For the text-containing cell, return its midpoint in [X, Y] coordinate format. 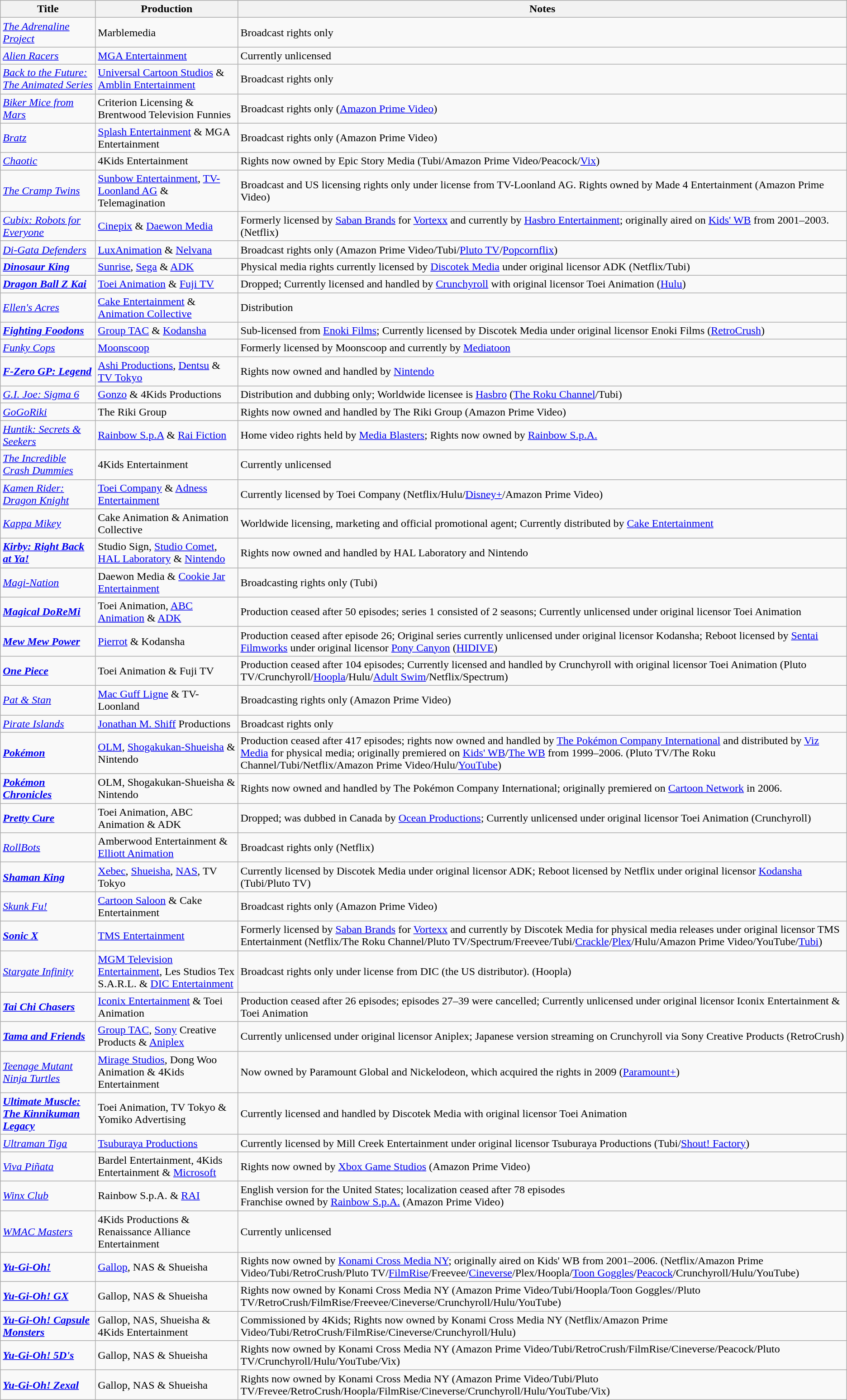
Formerly licensed by Moonscoop and currently by Mediatoon [542, 348]
The Riki Group [167, 412]
Ultimate Muscle: The Kinnikuman Legacy [48, 1113]
Home video rights held by Media Blasters; Rights now owned by Rainbow S.p.A. [542, 435]
Magi-Nation [48, 582]
Skunk Fu! [48, 906]
The Cramp Twins [48, 191]
Alien Racers [48, 56]
Ellen's Acres [48, 307]
Currently licensed by Mill Creek Entertainment under original licensor Tsuburaya Productions (Tubi/Shout! Factory) [542, 1143]
WMAC Masters [48, 1231]
Rights now owned and handled by The Riki Group (Amazon Prime Video) [542, 412]
Tai Chi Chasers [48, 1007]
G.I. Joe: Sigma 6 [48, 395]
Rights now owned and handled by HAL Laboratory and Nintendo [542, 553]
Broadcasting rights only (Amazon Prime Video) [542, 700]
Rights now owned by Xbox Game Studios (Amazon Prime Video) [542, 1166]
Pierrot & Kodansha [167, 641]
Winx Club [48, 1196]
Broadcast and US licensing rights only under license from TV-Loonland AG. Rights owned by Made 4 Entertainment (Amazon Prime Video) [542, 191]
Tsuburaya Productions [167, 1143]
Teenage Mutant Ninja Turtles [48, 1072]
Yu-Gi-Oh! Zexal [48, 1385]
Yu-Gi-Oh! 5D's [48, 1355]
LuxAnimation & Nelvana [167, 249]
Cake Animation & Animation Collective [167, 523]
Rainbow S.p.A & Rai Fiction [167, 435]
Formerly licensed by Saban Brands for Vortexx and currently by Hasbro Entertainment; originally aired on Kids' WB from 2001–2003. (Netflix) [542, 226]
Production [167, 9]
Criterion Licensing & Brentwood Television Funnies [167, 109]
Back to the Future: The Animated Series [48, 79]
Stargate Infinity [48, 971]
Rainbow S.p.A. & RAI [167, 1196]
Rights now owned by Konami Cross Media NY (Amazon Prime Video/Tubi/RetroCrush/FilmRise/Cineverse/Peacock/Pluto TV/Crunchyroll/Hulu/YouTube/Vix) [542, 1355]
Studio Sign, Studio Comet, HAL Laboratory & Nintendo [167, 553]
Kappa Mikey [48, 523]
One Piece [48, 671]
RollBots [48, 847]
English version for the United States; localization ceased after 78 episodesFranchise owned by Rainbow S.p.A. (Amazon Prime Video) [542, 1196]
Dragon Ball Z Kai [48, 284]
Rights now owned by Konami Cross Media NY (Amazon Prime Video/Tubi/Pluto TV/Frevee/RetroCrush/Hoopla/FilmRise/Cineverse/Crunchyroll/Hulu/YouTube/Vix) [542, 1385]
Xebec, Shueisha, NAS, TV Tokyo [167, 877]
Ultraman Tiga [48, 1143]
Pat & Stan [48, 700]
Pretty Cure [48, 818]
Moonscoop [167, 348]
Yu-Gi-Oh! Capsule Monsters [48, 1326]
Pokémon Chronicles [48, 788]
GoGoRiki [48, 412]
Distribution and dubbing only; Worldwide licensee is Hasbro (The Roku Channel/Tubi) [542, 395]
Pirate Islands [48, 724]
Group TAC, Sony Creative Products & Aniplex [167, 1037]
Sunbow Entertainment, TV-Loonland AG & Telemagination [167, 191]
Universal Cartoon Studios & Amblin Entertainment [167, 79]
Physical media rights currently licensed by Discotek Media under original licensor ADK (Netflix/Tubi) [542, 267]
Ashi Productions, Dentsu & TV Tokyo [167, 371]
The Adrenaline Project [48, 33]
Group TAC & Kodansha [167, 331]
Yu-Gi-Oh! GX [48, 1296]
Marblemedia [167, 33]
Commissioned by 4Kids; Rights now owned by Konami Cross Media NY (Netflix/Amazon Prime Video/Tubi/RetroCrush/FilmRise/Cineverse/Crunchyroll/Hulu) [542, 1326]
Iconix Entertainment & Toei Animation [167, 1007]
TMS Entertainment [167, 936]
Shaman King [48, 877]
Broadcast rights only (Amazon Prime Video/Tubi/Pluto TV/Popcornflix) [542, 249]
Magical DoReMi [48, 612]
The Incredible Crash Dummies [48, 464]
Broadcast rights only (Netflix) [542, 847]
Cartoon Saloon & Cake Entertainment [167, 906]
Di-Gata Defenders [48, 249]
Huntik: Secrets & Seekers [48, 435]
Toei Animation, TV Tokyo & Yomiko Advertising [167, 1113]
Broadcast rights only under license from DIC (the US distributor). (Hoopla) [542, 971]
Kirby: Right Back at Ya! [48, 553]
F-Zero GP: Legend [48, 371]
Sonic X [48, 936]
Amberwood Entertainment & Elliott Animation [167, 847]
Currently licensed by Toei Company (Netflix/Hulu/Disney+/Amazon Prime Video) [542, 494]
Cinepix & Daewon Media [167, 226]
Bardel Entertainment, 4Kids Entertainment & Microsoft [167, 1166]
Daewon Media & Cookie Jar Entertainment [167, 582]
Tama and Friends [48, 1037]
Cake Entertainment & Animation Collective [167, 307]
Currently licensed by Discotek Media under original licensor ADK; Reboot licensed by Netflix under original licensor Kodansha (Tubi/Pluto TV) [542, 877]
Currently unlicensed under original licensor Aniplex; Japanese version streaming on Crunchyroll via Sony Creative Products (RetroCrush) [542, 1037]
Rights now owned and handled by The Pokémon Company International; originally premiered on Cartoon Network in 2006. [542, 788]
Splash Entertainment & MGA Entertainment [167, 138]
Fighting Foodons [48, 331]
Pokémon [48, 753]
4Kids Productions & Renaissance Alliance Entertainment [167, 1231]
Notes [542, 9]
Bratz [48, 138]
Sub-licensed from Enoki Films; Currently licensed by Discotek Media under original licensor Enoki Films (RetroCrush) [542, 331]
Mirage Studios, Dong Woo Animation & 4Kids Entertainment [167, 1072]
Rights now owned and handled by Nintendo [542, 371]
MGM Television Entertainment, Les Studios Tex S.A.R.L. & DIC Entertainment [167, 971]
Yu-Gi-Oh! [48, 1267]
Toei Company & Adness Entertainment [167, 494]
Gonzo & 4Kids Productions [167, 395]
Mew Mew Power [48, 641]
Sunrise, Sega & ADK [167, 267]
Funky Cops [48, 348]
Rights now owned by Epic Story Media (Tubi/Amazon Prime Video/Peacock/Vix) [542, 161]
Chaotic [48, 161]
Kamen Rider: Dragon Knight [48, 494]
MGA Entertainment [167, 56]
Production ceased after 50 episodes; series 1 consisted of 2 seasons; Currently unlicensed under original licensor Toei Animation [542, 612]
Now owned by Paramount Global and Nickelodeon, which acquired the rights in 2009 (Paramount+) [542, 1072]
Broadcasting rights only (Tubi) [542, 582]
Mac Guff Ligne & TV-Loonland [167, 700]
Currently licensed and handled by Discotek Media with original licensor Toei Animation [542, 1113]
Viva Piñata [48, 1166]
Cubix: Robots for Everyone [48, 226]
Worldwide licensing, marketing and official promotional agent; Currently distributed by Cake Entertainment [542, 523]
Dinosaur King [48, 267]
Jonathan M. Shiff Productions [167, 724]
Dropped; Currently licensed and handled by Crunchyroll with original licensor Toei Animation (Hulu) [542, 284]
Title [48, 9]
Gallop, NAS, Shueisha & 4Kids Entertainment [167, 1326]
Dropped; was dubbed in Canada by Ocean Productions; Currently unlicensed under original licensor Toei Animation (Crunchyroll) [542, 818]
Biker Mice from Mars [48, 109]
Distribution [542, 307]
